Detect which cell encompasses the target text, then output its (x, y) center coordinate. 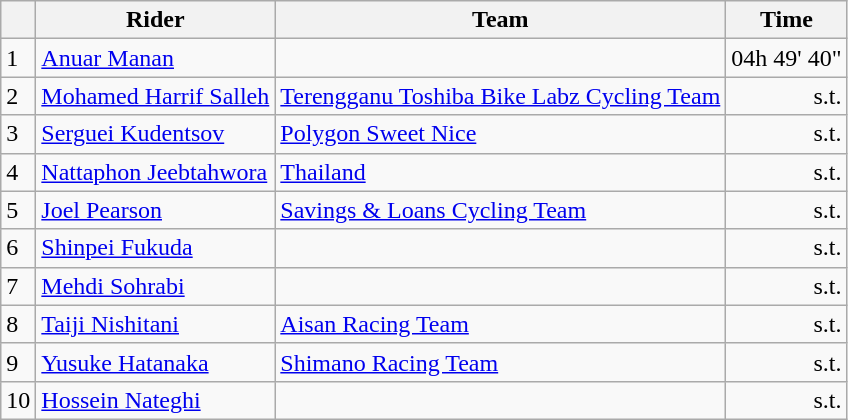
Joel Pearson (156, 210)
6 (18, 248)
Hossein Nateghi (156, 400)
Terengganu Toshiba Bike Labz Cycling Team (500, 96)
8 (18, 324)
10 (18, 400)
Shimano Racing Team (500, 362)
3 (18, 134)
Thailand (500, 172)
Mohamed Harrif Salleh (156, 96)
9 (18, 362)
7 (18, 286)
2 (18, 96)
Team (500, 20)
5 (18, 210)
Anuar Manan (156, 58)
Yusuke Hatanaka (156, 362)
Rider (156, 20)
Shinpei Fukuda (156, 248)
1 (18, 58)
04h 49' 40" (786, 58)
Taiji Nishitani (156, 324)
Aisan Racing Team (500, 324)
Time (786, 20)
Polygon Sweet Nice (500, 134)
Savings & Loans Cycling Team (500, 210)
4 (18, 172)
Serguei Kudentsov (156, 134)
Mehdi Sohrabi (156, 286)
Nattaphon Jeebtahwora (156, 172)
